Find where the given text appears and provide that cell's center as (x, y) coordinate. 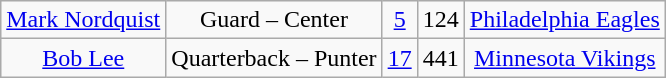
Quarterback – Punter (274, 58)
124 (440, 20)
Guard – Center (274, 20)
Mark Nordquist (84, 20)
Bob Lee (84, 58)
17 (400, 58)
441 (440, 58)
Minnesota Vikings (564, 58)
5 (400, 20)
Philadelphia Eagles (564, 20)
